Return the [X, Y] coordinate for the center point of the cell that contains the specified text.  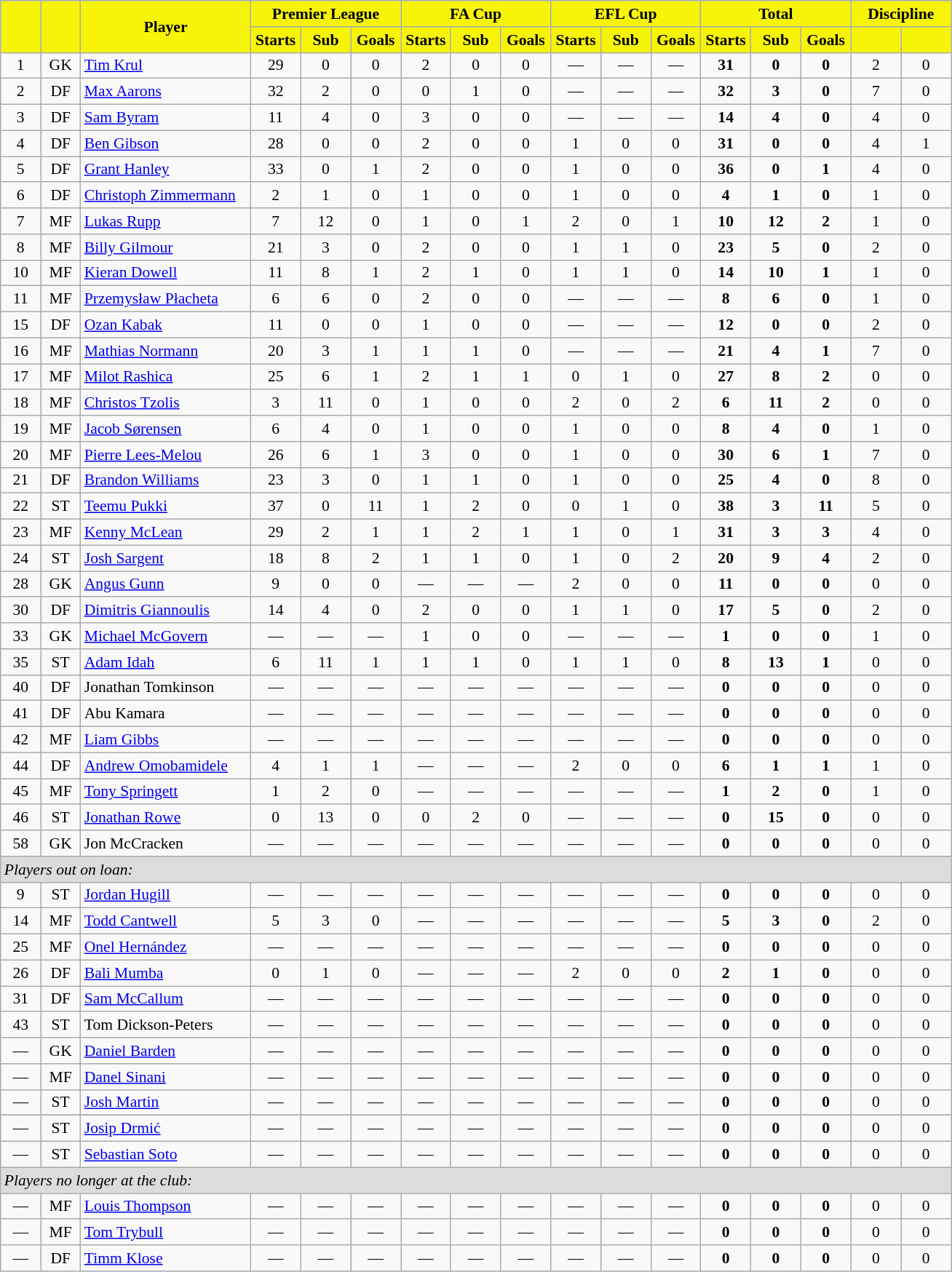
Louis Thompson [166, 1207]
Lukas Rupp [166, 221]
Sam Byram [166, 118]
EFL Cup [626, 14]
Teemu Pukki [166, 506]
35 [20, 662]
16 [20, 351]
Przemysław Płacheta [166, 299]
44 [20, 766]
Josh Martin [166, 1102]
Billy Gilmour [166, 247]
Jon McCracken [166, 843]
42 [20, 740]
Sam McCallum [166, 999]
Player [166, 26]
Daniel Barden [166, 1051]
Max Aarons [166, 92]
45 [20, 792]
27 [726, 377]
Total [776, 14]
Players out on loan: [476, 870]
Tom Trybull [166, 1233]
Ozan Kabak [166, 325]
36 [726, 170]
Todd Cantwell [166, 921]
Tim Krul [166, 65]
58 [20, 843]
Grant Hanley [166, 170]
Milot Rashica [166, 377]
Onel Hernández [166, 947]
Jordan Hugill [166, 895]
Pierre Lees-Melou [166, 455]
Jonathan Tomkinson [166, 688]
Tony Springett [166, 792]
Josip Drmić [166, 1129]
Abu Kamara [166, 714]
Kenny McLean [166, 533]
Timm Klose [166, 1258]
Discipline [901, 14]
Andrew Omobamidele [166, 766]
46 [20, 818]
Kieran Dowell [166, 273]
41 [20, 714]
Brandon Williams [166, 480]
40 [20, 688]
Jacob Sørensen [166, 429]
Adam Idah [166, 662]
Ben Gibson [166, 143]
Liam Gibbs [166, 740]
FA Cup [475, 14]
19 [20, 429]
Premier League [325, 14]
Michael McGovern [166, 636]
Jonathan Rowe [166, 818]
Dimitris Giannoulis [166, 611]
Players no longer at the club: [476, 1180]
Mathias Normann [166, 351]
Danel Sinani [166, 1077]
43 [20, 1025]
Sebastian Soto [166, 1155]
Christos Tzolis [166, 403]
24 [20, 558]
37 [275, 506]
22 [20, 506]
38 [726, 506]
Tom Dickson-Peters [166, 1025]
Josh Sargent [166, 558]
Bali Mumba [166, 973]
Angus Gunn [166, 584]
Christoph Zimmermann [166, 196]
